Pinpoint the cell where the given text exists, returning its (X, Y) midpoint coordinate. 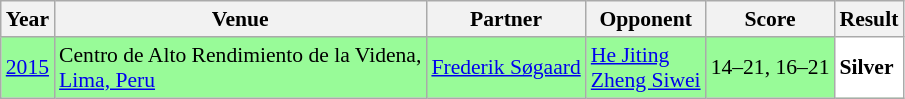
Venue (240, 19)
Opponent (646, 19)
Frederik Søgaard (506, 68)
14–21, 16–21 (770, 68)
Result (868, 19)
Partner (506, 19)
2015 (28, 68)
Year (28, 19)
Score (770, 19)
Silver (868, 68)
He Jiting Zheng Siwei (646, 68)
Centro de Alto Rendimiento de la Videna,Lima, Peru (240, 68)
